Return the [x, y] coordinate for the center point of the cell that contains the specified text.  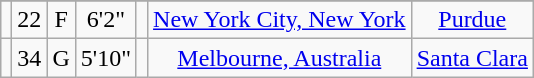
Melbourne, Australia [280, 58]
5'10" [106, 58]
New York City, New York [280, 20]
F [61, 20]
Santa Clara [472, 58]
G [61, 58]
34 [30, 58]
22 [30, 20]
Purdue [472, 20]
6'2" [106, 20]
